Return the (X, Y) coordinate for the center point of the cell that contains the specified text.  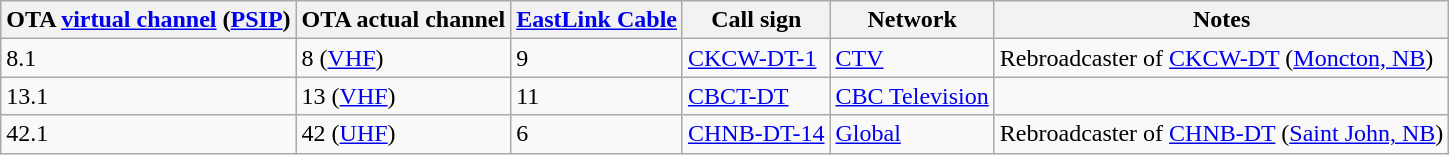
Notes (1222, 20)
13 (VHF) (404, 96)
6 (597, 134)
Rebroadcaster of CHNB-DT (Saint John, NB) (1222, 134)
CTV (912, 58)
CBC Television (912, 96)
9 (597, 58)
42.1 (148, 134)
13.1 (148, 96)
42 (UHF) (404, 134)
Rebroadcaster of CKCW-DT (Moncton, NB) (1222, 58)
8 (VHF) (404, 58)
OTA virtual channel (PSIP) (148, 20)
11 (597, 96)
8.1 (148, 58)
EastLink Cable (597, 20)
Network (912, 20)
Global (912, 134)
CKCW-DT-1 (756, 58)
CBCT-DT (756, 96)
CHNB-DT-14 (756, 134)
OTA actual channel (404, 20)
Call sign (756, 20)
